Return [X, Y] of the center of cell containing provided text 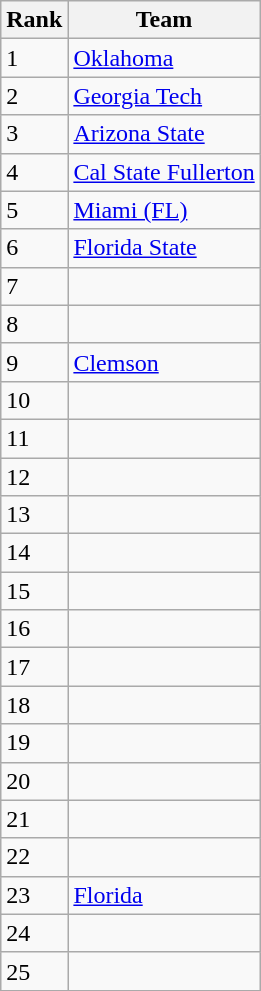
23 [34, 895]
8 [34, 324]
6 [34, 248]
14 [34, 553]
Rank [34, 20]
12 [34, 477]
16 [34, 629]
9 [34, 362]
11 [34, 438]
18 [34, 705]
4 [34, 172]
13 [34, 515]
Florida State [164, 248]
25 [34, 971]
Arizona State [164, 134]
3 [34, 134]
Miami (FL) [164, 210]
Florida [164, 895]
22 [34, 857]
15 [34, 591]
7 [34, 286]
Oklahoma [164, 58]
1 [34, 58]
Clemson [164, 362]
20 [34, 781]
Cal State Fullerton [164, 172]
2 [34, 96]
5 [34, 210]
24 [34, 933]
Georgia Tech [164, 96]
Team [164, 20]
10 [34, 400]
17 [34, 667]
21 [34, 819]
19 [34, 743]
